Output the [x, y] coordinate of the center of the cell containing the given text.  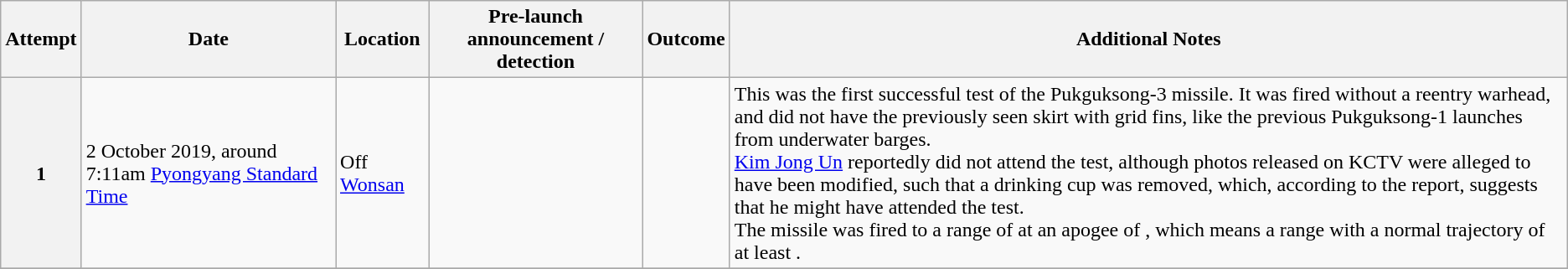
Additional Notes [1148, 39]
Outcome [686, 39]
1 [41, 173]
Attempt [41, 39]
Pre-launch announcement / detection [536, 39]
Off Wonsan [383, 173]
Location [383, 39]
2 October 2019, around 7:11am Pyongyang Standard Time [208, 173]
Date [208, 39]
